Extract the (X, Y) coordinate from the center of the cell holding the provided text.  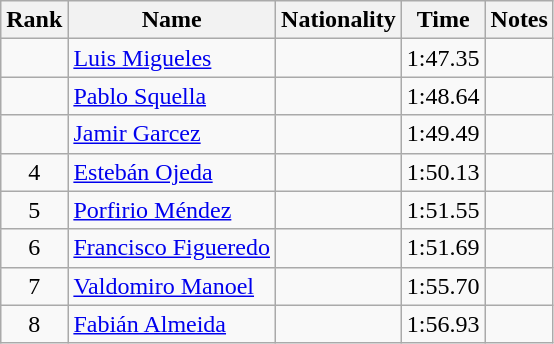
Nationality (339, 20)
1:51.55 (443, 210)
1:51.69 (443, 248)
4 (34, 172)
Rank (34, 20)
8 (34, 324)
1:48.64 (443, 96)
Notes (519, 20)
Valdomiro Manoel (172, 286)
Francisco Figueredo (172, 248)
Pablo Squella (172, 96)
Name (172, 20)
5 (34, 210)
1:56.93 (443, 324)
1:47.35 (443, 58)
Estebán Ojeda (172, 172)
7 (34, 286)
Time (443, 20)
Porfirio Méndez (172, 210)
1:49.49 (443, 134)
1:55.70 (443, 286)
Luis Migueles (172, 58)
6 (34, 248)
1:50.13 (443, 172)
Fabián Almeida (172, 324)
Jamir Garcez (172, 134)
